Extract the [X, Y] coordinate from the center of the cell holding the provided text.  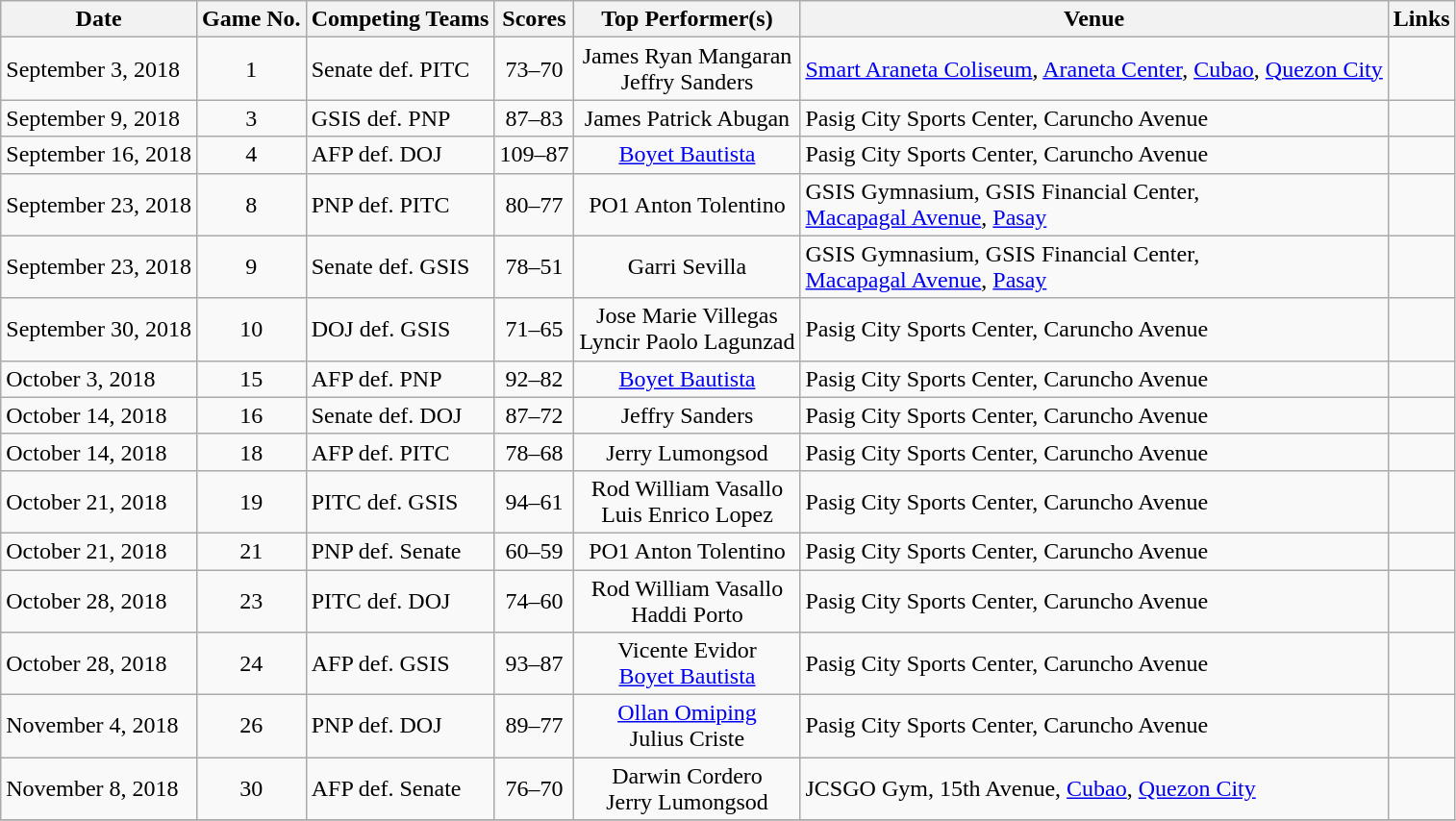
Senate def. PITC [400, 69]
September 30, 2018 [99, 329]
71–65 [535, 329]
Competing Teams [400, 19]
92–82 [535, 379]
24 [251, 663]
PITC def. GSIS [400, 502]
Jeffry Sanders [687, 415]
Links [1421, 19]
3 [251, 118]
Rod William Vasallo Luis Enrico Lopez [687, 502]
18 [251, 452]
80–77 [535, 204]
PNP def. PITC [400, 204]
AFP def. GSIS [400, 663]
Vicente Evidor Boyet Bautista [687, 663]
Top Performer(s) [687, 19]
19 [251, 502]
James Patrick Abugan [687, 118]
60–59 [535, 551]
September 3, 2018 [99, 69]
10 [251, 329]
94–61 [535, 502]
JCSGO Gym, 15th Avenue, Cubao, Quezon City [1094, 788]
AFP def. DOJ [400, 155]
AFP def. PNP [400, 379]
Darwin Cordero Jerry Lumongsod [687, 788]
30 [251, 788]
October 3, 2018 [99, 379]
AFP def. PITC [400, 452]
PITC def. DOJ [400, 600]
AFP def. Senate [400, 788]
1 [251, 69]
Ollan Omiping Julius Criste [687, 727]
DOJ def. GSIS [400, 329]
Garri Sevilla [687, 267]
Senate def. DOJ [400, 415]
76–70 [535, 788]
23 [251, 600]
Jerry Lumongsod [687, 452]
87–72 [535, 415]
GSIS def. PNP [400, 118]
16 [251, 415]
9 [251, 267]
PNP def. DOJ [400, 727]
78–51 [535, 267]
26 [251, 727]
109–87 [535, 155]
15 [251, 379]
November 8, 2018 [99, 788]
Game No. [251, 19]
4 [251, 155]
Senate def. GSIS [400, 267]
September 9, 2018 [99, 118]
8 [251, 204]
James Ryan Mangaran Jeffry Sanders [687, 69]
87–83 [535, 118]
74–60 [535, 600]
Scores [535, 19]
89–77 [535, 727]
Rod William Vasallo Haddi Porto [687, 600]
21 [251, 551]
73–70 [535, 69]
Smart Araneta Coliseum, Araneta Center, Cubao, Quezon City [1094, 69]
Jose Marie Villegas Lyncir Paolo Lagunzad [687, 329]
September 16, 2018 [99, 155]
November 4, 2018 [99, 727]
PNP def. Senate [400, 551]
93–87 [535, 663]
Venue [1094, 19]
78–68 [535, 452]
Date [99, 19]
